Locate the cell with the specified text and output its [x, y] center coordinate. 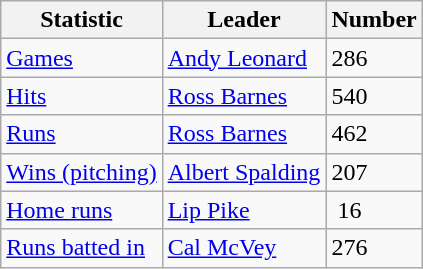
Games [82, 58]
462 [374, 134]
16 [374, 210]
Statistic [82, 20]
Andy Leonard [244, 58]
Home runs [82, 210]
Albert Spalding [244, 172]
540 [374, 96]
Wins (pitching) [82, 172]
Hits [82, 96]
276 [374, 248]
Runs batted in [82, 248]
Lip Pike [244, 210]
Number [374, 20]
Cal McVey [244, 248]
286 [374, 58]
Runs [82, 134]
Leader [244, 20]
207 [374, 172]
